From the cell containing the given text, extract its center point as (X, Y) coordinate. 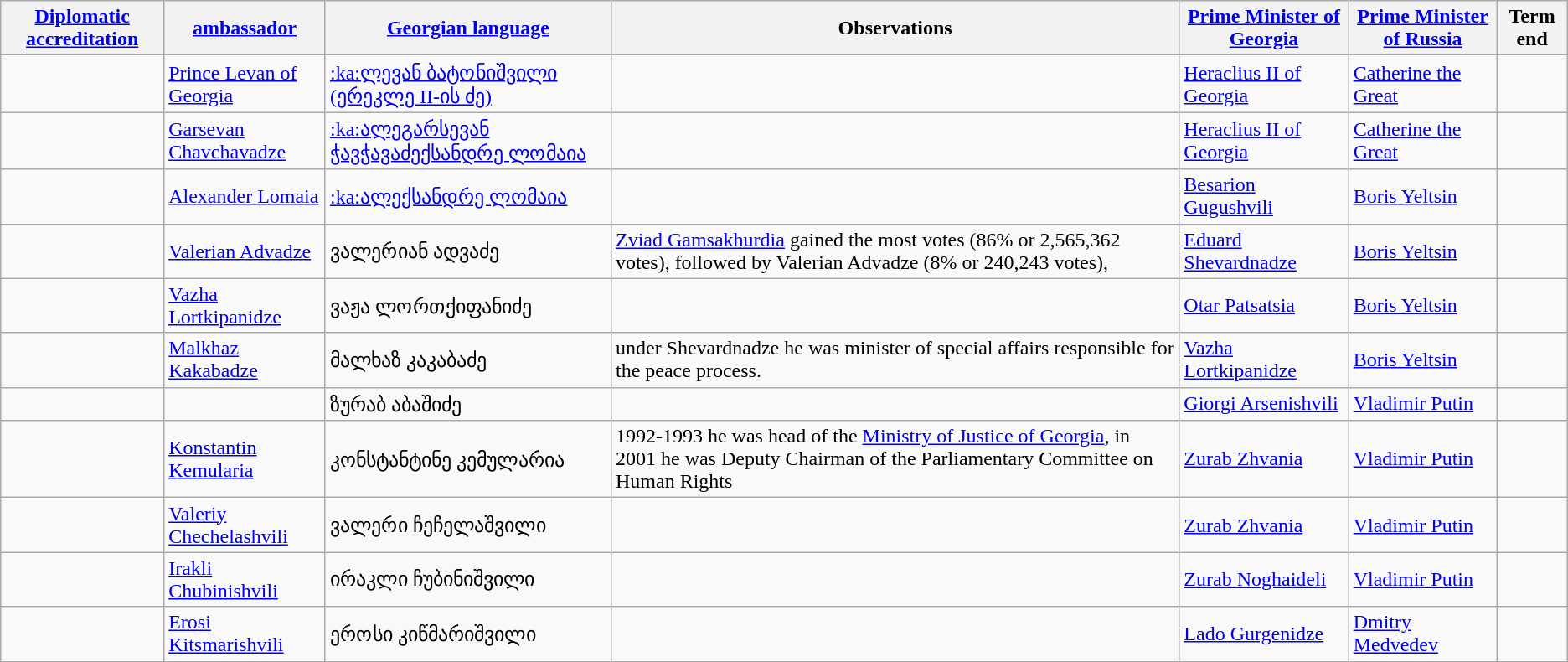
კონსტანტინე კემულარია (467, 459)
Irakli Chubinishvili (245, 580)
Term end (1532, 28)
Besarion Gugushvili (1264, 196)
Prime Minister of Georgia (1264, 28)
ვაჟა ლორთქიფანიძე (467, 305)
Garsevan Chavchavadze (245, 141)
:ka:ალექსანდრე ლომაია (467, 196)
Giorgi Arsenishvili (1264, 404)
Observations (895, 28)
under Shevardnadze he was minister of special affairs responsible for the peace process. (895, 360)
Eduard Shevardnadze (1264, 251)
მალხაზ კაკაბაძე (467, 360)
:ka:ლევან ბატონიშვილი (ერეკლე II-ის ძე) (467, 84)
ირაკლი ჩუბინიშვილი (467, 580)
Valerian Advadze (245, 251)
Zviad Gamsakhurdia gained the most votes (86% or 2,565,362 votes), followed by Valerian Advadze (8% or 240,243 votes), (895, 251)
Diplomatic accreditation (82, 28)
:ka:ალეგარსევან ჭავჭავაძექსანდრე ლომაია (467, 141)
ზურაბ აბაშიძე (467, 404)
Konstantin Kemularia (245, 459)
Alexander Lomaia (245, 196)
Georgian language (467, 28)
Malkhaz Kakabadze (245, 360)
Valeriy Chechelashvili (245, 525)
ambassador (245, 28)
Prince Levan of Georgia (245, 84)
Dmitry Medvedev (1422, 634)
Otar Patsatsia (1264, 305)
Erosi Kitsmarishvili (245, 634)
ვალერიან ადვაძე (467, 251)
1992-1993 he was head of the Ministry of Justice of Georgia, in 2001 he was Deputy Chairman of the Parliamentary Committee on Human Rights (895, 459)
ეროსი კიწმარიშვილი (467, 634)
Zurab Noghaideli (1264, 580)
ვალერი ჩეჩელაშვილი (467, 525)
Prime Minister of Russia (1422, 28)
Lado Gurgenidze (1264, 634)
